Locate the cell with the specified text and output its [X, Y] center coordinate. 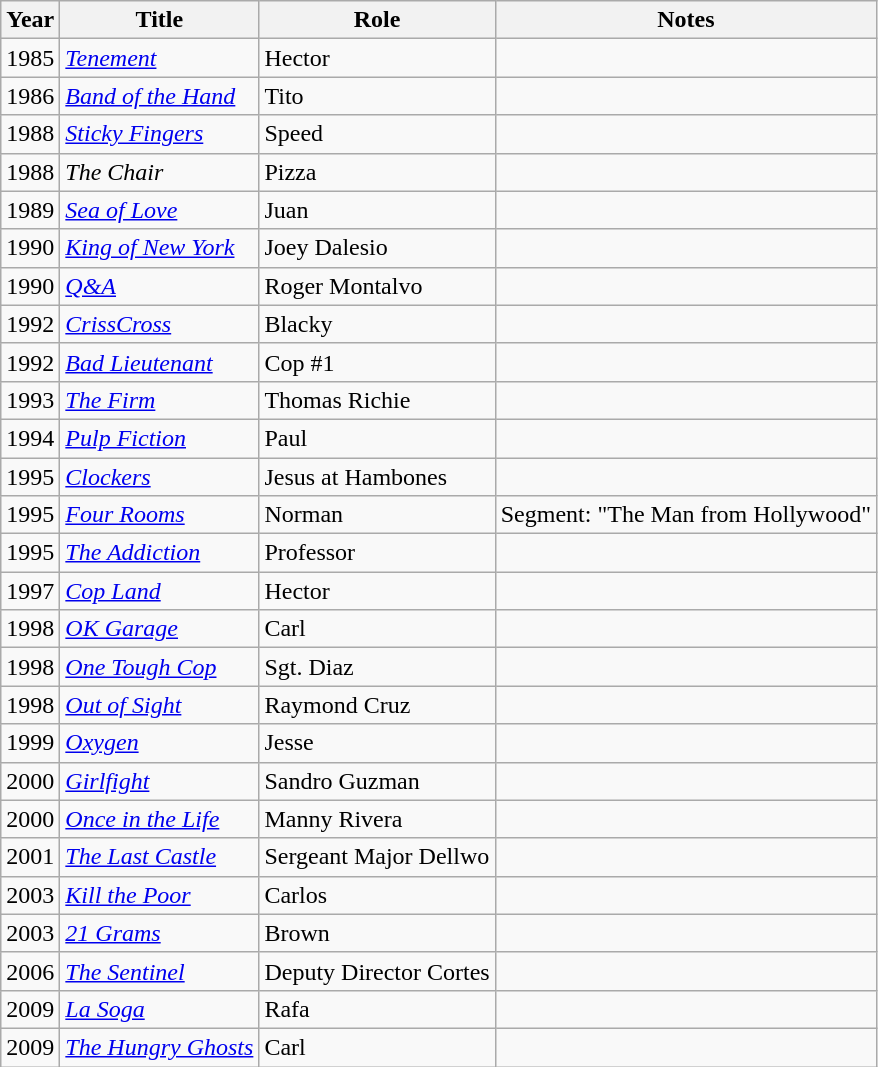
Segment: "The Man from Hollywood" [686, 515]
Out of Sight [160, 705]
Roger Montalvo [377, 286]
Bad Lieutenant [160, 362]
Title [160, 20]
OK Garage [160, 629]
The Firm [160, 400]
1997 [30, 591]
Deputy Director Cortes [377, 971]
Sgt. Diaz [377, 667]
The Hungry Ghosts [160, 1047]
Once in the Life [160, 819]
Tito [377, 96]
Blacky [377, 324]
Sandro Guzman [377, 781]
Clockers [160, 477]
Professor [377, 553]
Q&A [160, 286]
Thomas Richie [377, 400]
1985 [30, 58]
Manny Rivera [377, 819]
Paul [377, 438]
Rafa [377, 1009]
21 Grams [160, 933]
Kill the Poor [160, 895]
1994 [30, 438]
Joey Dalesio [377, 248]
Four Rooms [160, 515]
Brown [377, 933]
1993 [30, 400]
Pizza [377, 172]
Year [30, 20]
2006 [30, 971]
2001 [30, 857]
The Last Castle [160, 857]
1999 [30, 743]
1989 [30, 210]
King of New York [160, 248]
Cop #1 [377, 362]
Norman [377, 515]
1986 [30, 96]
The Addiction [160, 553]
The Sentinel [160, 971]
Sea of Love [160, 210]
Sergeant Major Dellwo [377, 857]
Band of the Hand [160, 96]
The Chair [160, 172]
Jesse [377, 743]
Girlfight [160, 781]
Cop Land [160, 591]
One Tough Cop [160, 667]
Juan [377, 210]
Raymond Cruz [377, 705]
CrissCross [160, 324]
Sticky Fingers [160, 134]
Role [377, 20]
Tenement [160, 58]
Oxygen [160, 743]
La Soga [160, 1009]
Jesus at Hambones [377, 477]
Carlos [377, 895]
Notes [686, 20]
Pulp Fiction [160, 438]
Speed [377, 134]
